Determine the (x, y) coordinate at the center of the cell enclosing the given text.  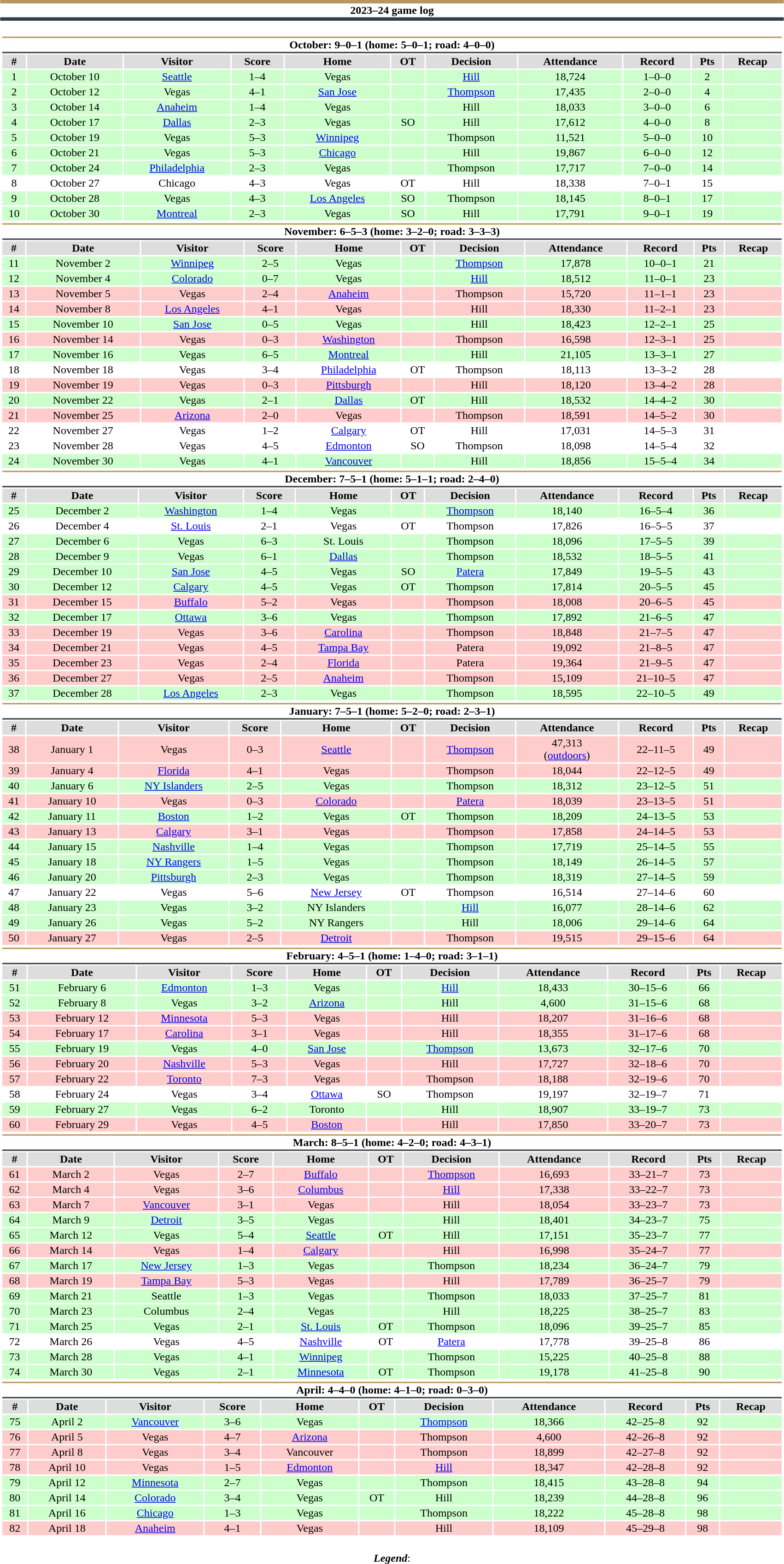
18,433 (553, 988)
69 (15, 1296)
March 14 (71, 1250)
18,355 (553, 1034)
December 10 (82, 572)
18,008 (567, 602)
19,178 (554, 1372)
23–13–5 (656, 801)
83 (704, 1311)
63 (15, 1205)
April 14 (67, 1498)
22–12–5 (656, 771)
17,850 (553, 1125)
94 (703, 1482)
April: 4–4–0 (home: 4–1–0; road: 0–3–0) (392, 1390)
18,149 (567, 862)
17,338 (554, 1189)
February 6 (82, 988)
11,521 (570, 138)
16,998 (554, 1250)
29 (14, 572)
27–14–6 (656, 893)
11–1–1 (661, 294)
17,612 (570, 122)
12–2–1 (661, 324)
17,826 (567, 526)
14–5–2 (661, 415)
December 12 (82, 587)
96 (703, 1498)
16,077 (567, 907)
40–25–8 (649, 1357)
17,878 (576, 263)
October 27 (75, 183)
85 (704, 1327)
78 (15, 1468)
42–25–8 (645, 1422)
5–6 (255, 893)
38 (14, 749)
March 7 (71, 1205)
March 19 (71, 1281)
February 8 (82, 1003)
21–10–5 (656, 678)
November 4 (83, 279)
January 6 (72, 786)
15–5–4 (661, 461)
33–19–7 (648, 1109)
17,031 (576, 431)
19,092 (567, 647)
1 (14, 77)
74 (15, 1372)
26 (14, 526)
13–4–2 (661, 385)
90 (704, 1372)
22–10–5 (656, 694)
47,313(outdoors) (567, 749)
1–0–0 (657, 77)
14–5–3 (661, 431)
18,145 (570, 199)
17,717 (570, 168)
November 8 (83, 309)
January 1 (72, 749)
20–5–5 (656, 587)
32–18–6 (648, 1064)
February: 4–5–1 (home: 1–4–0; road: 3–1–1) (392, 956)
March 23 (71, 1311)
December 9 (82, 556)
October 21 (75, 153)
17,719 (567, 847)
29–15–6 (656, 938)
October 24 (75, 168)
2–0–0 (657, 92)
February 24 (82, 1094)
13–3–2 (661, 370)
2023–24 game log (392, 10)
18,225 (554, 1311)
December 4 (82, 526)
6–1 (269, 556)
42–27–8 (645, 1452)
31–17–6 (648, 1034)
March: 8–5–1 (home: 4–2–0; road: 4–3–1) (392, 1143)
2–0 (270, 415)
16,693 (554, 1175)
7–0–1 (657, 183)
80 (15, 1498)
13–3–1 (661, 354)
February 20 (82, 1064)
48 (14, 907)
19,867 (570, 153)
21–8–5 (656, 647)
April 16 (67, 1513)
January 23 (72, 907)
35–24–7 (649, 1250)
17,778 (554, 1341)
December 17 (82, 617)
November 22 (83, 400)
13 (14, 294)
December 15 (82, 602)
6–5 (270, 354)
18,109 (549, 1529)
13,673 (553, 1048)
27–14–5 (656, 877)
33–20–7 (648, 1125)
45–29–8 (645, 1529)
16,514 (567, 893)
39–25–8 (649, 1341)
19,364 (567, 663)
November: 6–5–3 (home: 3–2–0; road: 3–3–3) (392, 231)
April 18 (67, 1529)
33–22–7 (649, 1189)
72 (15, 1341)
January 18 (72, 862)
24–13–5 (656, 816)
41–25–8 (649, 1372)
February 27 (82, 1109)
18,098 (576, 446)
22–11–5 (656, 749)
33–23–7 (649, 1205)
44 (14, 847)
20 (14, 400)
November 25 (83, 415)
16–5–5 (656, 526)
29–14–6 (656, 923)
18,234 (554, 1266)
17–5–5 (656, 541)
17,892 (567, 617)
18,591 (576, 415)
76 (15, 1437)
18,595 (567, 694)
October 28 (75, 199)
17,727 (553, 1064)
4–7 (232, 1437)
18–5–5 (656, 556)
March 26 (71, 1341)
October 14 (75, 107)
January 15 (72, 847)
17,814 (567, 587)
56 (15, 1064)
11–2–1 (661, 309)
October 17 (75, 122)
86 (704, 1341)
October 12 (75, 92)
19,197 (553, 1094)
67 (15, 1266)
18,423 (576, 324)
January 20 (72, 877)
April 2 (67, 1422)
5–4 (246, 1235)
6–0–0 (657, 153)
February 17 (82, 1034)
8–0–1 (657, 199)
18,006 (567, 923)
March 30 (71, 1372)
24–14–5 (656, 832)
28–14–6 (656, 907)
January 26 (72, 923)
32–17–6 (648, 1048)
4–0–0 (657, 122)
58 (15, 1094)
45–28–8 (645, 1513)
March 17 (71, 1266)
50 (14, 938)
35–23–7 (649, 1235)
December 21 (82, 647)
17,849 (567, 572)
12–3–1 (661, 340)
30–15–6 (648, 988)
36–24–7 (649, 1266)
18,907 (553, 1109)
14–4–2 (661, 400)
17,151 (554, 1235)
21–7–5 (656, 633)
January 11 (72, 816)
31–16–6 (648, 1018)
18,120 (576, 385)
25–14–5 (656, 847)
15,225 (554, 1357)
6–3 (269, 541)
18,113 (576, 370)
18,330 (576, 309)
18,512 (576, 279)
October: 9–0–1 (home: 5–0–1; road: 4–0–0) (392, 45)
January 27 (72, 938)
11–0–1 (661, 279)
April 10 (67, 1468)
26–14–5 (656, 862)
December 23 (82, 663)
November 27 (83, 431)
January 10 (72, 801)
October 19 (75, 138)
7–3 (260, 1079)
16 (14, 340)
82 (15, 1529)
April 12 (67, 1482)
21,105 (576, 354)
February 29 (82, 1125)
October 10 (75, 77)
March 25 (71, 1327)
19–5–5 (656, 572)
5 (14, 138)
34–23–7 (649, 1220)
December 6 (82, 541)
18,338 (570, 183)
November 10 (83, 324)
39–25–7 (649, 1327)
46 (14, 877)
21–9–5 (656, 663)
February 12 (82, 1018)
40 (14, 786)
54 (15, 1034)
33–21–7 (649, 1175)
18,401 (554, 1220)
18,319 (567, 877)
3–0–0 (657, 107)
7–0–0 (657, 168)
52 (15, 1003)
18,899 (549, 1452)
November 30 (83, 461)
18,054 (554, 1205)
18,044 (567, 771)
March 12 (71, 1235)
3 (14, 107)
32–19–6 (648, 1079)
18,140 (567, 511)
February 19 (82, 1048)
16,598 (576, 340)
3–5 (246, 1220)
44–28–8 (645, 1498)
December: 7–5–1 (home: 5–1–1; road: 2–4–0) (392, 479)
December 27 (82, 678)
24 (14, 461)
42–26–8 (645, 1437)
18,312 (567, 786)
April 5 (67, 1437)
17,858 (567, 832)
18,848 (567, 633)
65 (15, 1235)
20–6–5 (656, 602)
March 28 (71, 1357)
17,435 (570, 92)
October 30 (75, 213)
17,791 (570, 213)
16–5–4 (656, 511)
14–5–4 (661, 446)
18,347 (549, 1468)
18,856 (576, 461)
23–12–5 (656, 786)
42 (14, 816)
9–0–1 (657, 213)
November 28 (83, 446)
January 22 (72, 893)
15,109 (567, 678)
March 4 (71, 1189)
March 9 (71, 1220)
33 (14, 633)
88 (704, 1357)
18,222 (549, 1513)
4–0 (260, 1048)
March 2 (71, 1175)
November 18 (83, 370)
18,239 (549, 1498)
18,366 (549, 1422)
21–6–5 (656, 617)
January: 7–5–1 (home: 5–2–0; road: 2–3–1) (392, 711)
38–25–7 (649, 1311)
32–19–7 (648, 1094)
43–28–8 (645, 1482)
0–7 (270, 279)
11 (14, 263)
0–5 (270, 324)
61 (15, 1175)
22 (14, 431)
18,207 (553, 1018)
36–25–7 (649, 1281)
6–2 (260, 1109)
April 8 (67, 1452)
17,789 (554, 1281)
18 (14, 370)
18,724 (570, 77)
November 19 (83, 385)
November 16 (83, 354)
November 5 (83, 294)
42–28–8 (645, 1468)
February 22 (82, 1079)
37–25–7 (649, 1296)
18,415 (549, 1482)
December 28 (82, 694)
31–15–6 (648, 1003)
10–0–1 (661, 263)
January 4 (72, 771)
January 13 (72, 832)
November 14 (83, 340)
7 (14, 168)
December 19 (82, 633)
15,720 (576, 294)
December 2 (82, 511)
35 (14, 663)
18,188 (553, 1079)
March 21 (71, 1296)
18,209 (567, 816)
19,515 (567, 938)
November 2 (83, 263)
9 (14, 199)
18,039 (567, 801)
5–0–0 (657, 138)
